Identify which cell holds the provided text, then report its [x, y] central coordinate. 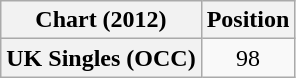
Position [248, 20]
Chart (2012) [101, 20]
UK Singles (OCC) [101, 58]
98 [248, 58]
